Pinpoint the cell where the given text exists, returning its (x, y) midpoint coordinate. 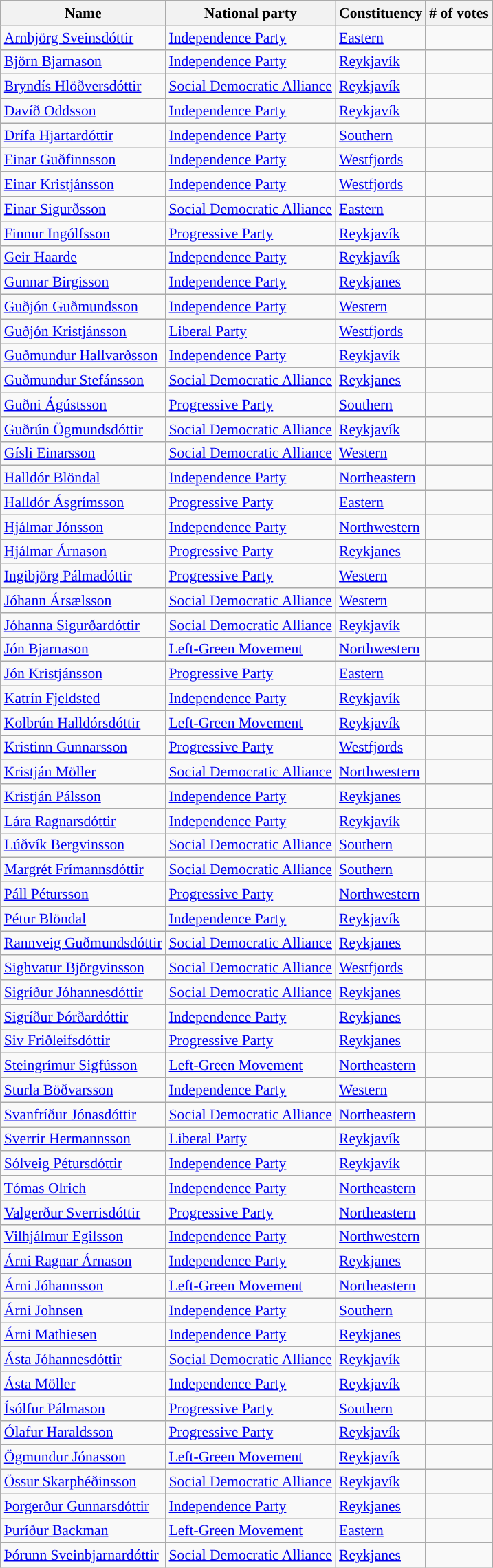
Gunnar Birgisson (83, 282)
Arnbjörg Sveinsdóttir (83, 38)
Guðrún Ögmundsdóttir (83, 429)
Árni Mathiesen (83, 1335)
Pétur Blöndal (83, 919)
Þuríður Backman (83, 1531)
Steingrímur Sigfússon (83, 1066)
Ísólfur Pálmason (83, 1409)
Bryndís Hlöðversdóttir (83, 87)
Guðjón Kristjánsson (83, 331)
Margrét Frímannsdóttir (83, 870)
Einar Sigurðsson (83, 209)
Ásta Möller (83, 1384)
Name (83, 13)
Svanfríður Jónasdóttir (83, 1115)
Páll Pétursson (83, 895)
Árni Ragnar Árnason (83, 1262)
Finnur Ingólfsson (83, 234)
Þórunn Sveinbjarnardóttir (83, 1556)
Jóhann Ársælsson (83, 601)
Halldór Blöndal (83, 478)
Lúðvík Bergvinsson (83, 845)
Ólafur Haraldsson (83, 1433)
Ásta Jóhannesdóttir (83, 1360)
Halldór Ásgrímsson (83, 503)
Sigríður Jóhannesdóttir (83, 992)
Guðni Ágústsson (83, 405)
Jóhanna Sigurðardóttir (83, 625)
Katrín Fjeldsted (83, 699)
Kristján Pálsson (83, 796)
Hjálmar Jónsson (83, 527)
Geir Haarde (83, 258)
Vilhjálmur Egilsson (83, 1237)
Davíð Oddsson (83, 111)
Kolbrún Halldórsdóttir (83, 723)
Jón Bjarnason (83, 649)
Jón Kristjánsson (83, 674)
Siv Friðleifsdóttir (83, 1041)
Ögmundur Jónasson (83, 1457)
Rannveig Guðmundsdóttir (83, 943)
Valgerður Sverrisdóttir (83, 1213)
Árni Johnsen (83, 1310)
Björn Bjarnason (83, 62)
Sighvatur Björgvinsson (83, 968)
Kristján Möller (83, 772)
Drífa Hjartardóttir (83, 135)
Ingibjörg Pálmadóttir (83, 576)
Constituency (381, 13)
Einar Guðfinnsson (83, 160)
Sverrir Hermannsson (83, 1139)
Lára Ragnarsdóttir (83, 821)
Guðmundur Stefánsson (83, 381)
Guðjón Guðmundsson (83, 307)
Árni Jóhannsson (83, 1286)
Sigríður Þórðardóttir (83, 1017)
Þorgerður Gunnarsdóttir (83, 1506)
Össur Skarphéðinsson (83, 1482)
Gísli Einarsson (83, 453)
Tómas Olrich (83, 1188)
Hjálmar Árnason (83, 552)
Einar Kristjánsson (83, 185)
National party (250, 13)
Sólveig Pétursdóttir (83, 1164)
Sturla Böðvarsson (83, 1090)
Kristinn Gunnarsson (83, 748)
Guðmundur Hallvarðsson (83, 356)
# of votes (459, 13)
